Determine the [x, y] coordinate at the center of the cell enclosing the given text.  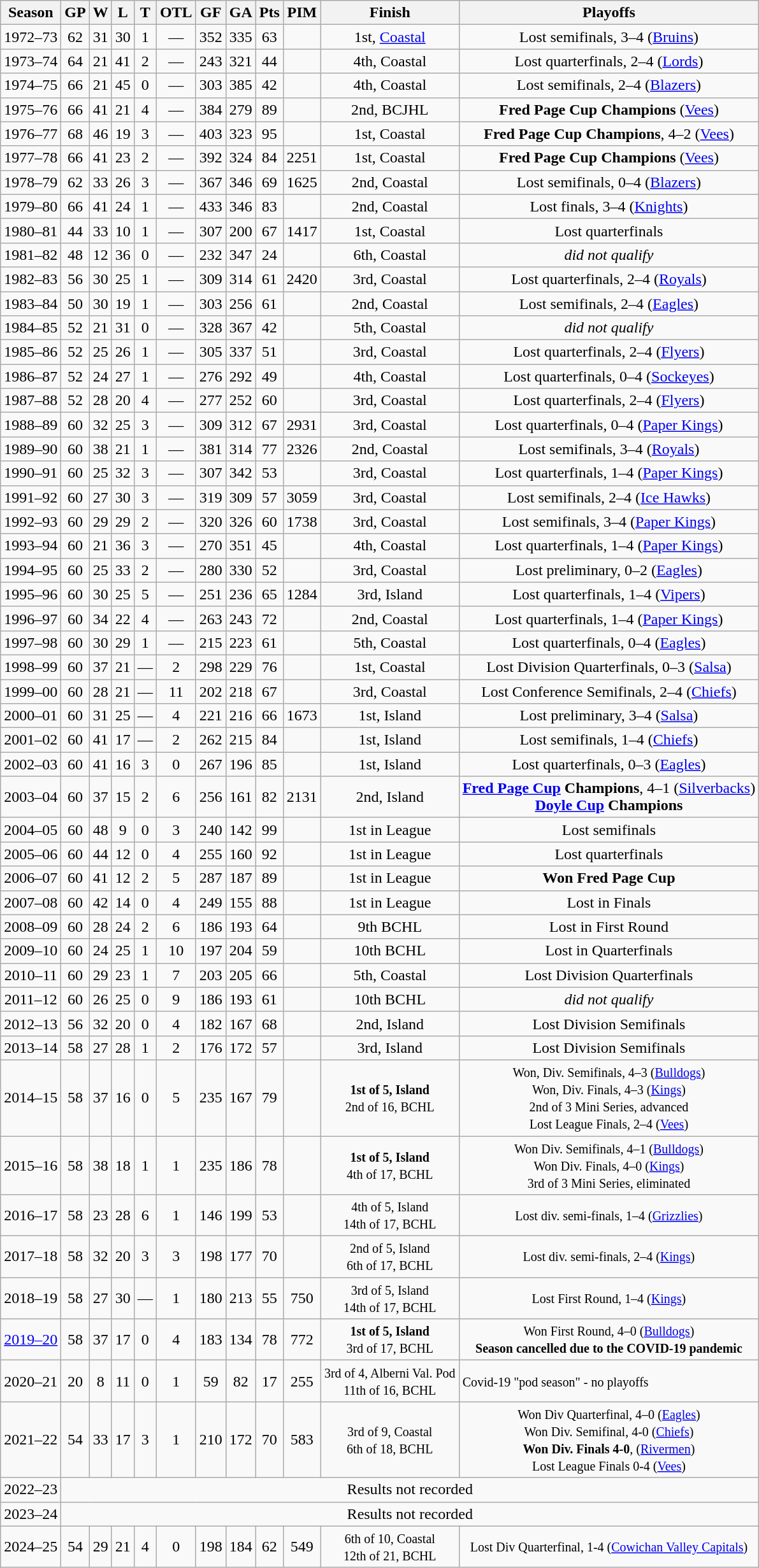
3rd of 4, Alberni Val. Pod11th of 16, BCHL [390, 1381]
1981–82 [31, 255]
199 [241, 1215]
65 [269, 594]
Lost semifinals, 1–4 (Chiefs) [609, 740]
34 [101, 618]
324 [241, 158]
240 [210, 830]
2001–02 [31, 740]
3rd of 5, Island14th of 17, BCHL [390, 1298]
392 [210, 158]
1987–88 [31, 401]
14 [122, 902]
323 [241, 134]
GF [210, 13]
1994–95 [31, 570]
46 [101, 134]
292 [241, 376]
2006–07 [31, 878]
Lost in Quarterfinals [609, 951]
183 [210, 1340]
312 [241, 425]
2nd of 5, Island6th of 17, BCHL [390, 1257]
210 [210, 1439]
6th, Coastal [390, 255]
197 [210, 951]
176 [210, 1048]
2326 [302, 449]
2013–14 [31, 1048]
1978–79 [31, 182]
4th of 5, Island14th of 17, BCHL [390, 1215]
330 [241, 570]
287 [210, 878]
146 [210, 1215]
1985–86 [31, 352]
PIM [302, 13]
347 [241, 255]
Won Div. Semifinals, 4–1 (Bulldogs)Won Div. Finals, 4–0 (Kings)3rd of 3 Mini Series, eliminated [609, 1165]
Lost quarterfinals, 2–4 (Lords) [609, 61]
252 [241, 401]
1st of 5, Island4th of 17, BCHL [390, 1165]
49 [269, 376]
Lost semifinals, 3–4 (Bruins) [609, 37]
2009–10 [31, 951]
Lost quarterfinals, 0–4 (Eagles) [609, 643]
Lost div. semi-finals, 1–4 (Grizzlies) [609, 1215]
2012–13 [31, 1023]
187 [241, 878]
262 [210, 740]
196 [241, 764]
9th BCHL [390, 927]
1284 [302, 594]
1738 [302, 522]
320 [210, 522]
Won First Round, 4–0 (Bulldogs)Season cancelled due to the COVID-19 pandemic [609, 1340]
2000–01 [31, 716]
1996–97 [31, 618]
GA [241, 13]
1972–73 [31, 37]
Lost Division Quarterfinals, 0–3 (Salsa) [609, 667]
2024–25 [31, 1546]
L [122, 13]
15 [122, 797]
Lost quarterfinals, 0–4 (Paper Kings) [609, 425]
335 [241, 37]
Lost Division Quarterfinals [609, 975]
337 [241, 352]
92 [269, 854]
1973–74 [31, 61]
2131 [302, 797]
2007–08 [31, 902]
549 [302, 1546]
95 [269, 134]
Fred Page Cup Champions, 4–2 (Vees) [609, 134]
1625 [302, 182]
Lost semifinals, 2–4 (Blazers) [609, 85]
1990–91 [31, 473]
1997–98 [31, 643]
1st of 5, Island2nd of 16, BCHL [390, 1098]
2931 [302, 425]
Lost in First Round [609, 927]
1st of 5, Island3rd of 17, BCHL [390, 1340]
177 [241, 1257]
2017–18 [31, 1257]
1986–87 [31, 376]
2019–20 [31, 1340]
213 [241, 1298]
229 [241, 667]
77 [269, 449]
Season [31, 13]
321 [241, 61]
381 [210, 449]
Pts [269, 13]
Lost preliminary, 3–4 (Salsa) [609, 716]
236 [241, 594]
216 [241, 716]
Lost semifinals [609, 830]
OTL [176, 13]
2251 [302, 158]
385 [241, 85]
2011–12 [31, 999]
Lost First Round, 1–4 (Kings) [609, 1298]
88 [269, 902]
205 [241, 975]
W [101, 13]
51 [269, 352]
305 [210, 352]
2015–16 [31, 1165]
Won Fred Page Cup [609, 878]
2018–19 [31, 1298]
1999–00 [31, 691]
2005–06 [31, 854]
3059 [302, 497]
99 [269, 830]
384 [210, 110]
232 [210, 255]
Lost quarterfinals, 1–4 (Vipers) [609, 594]
Lost preliminary, 0–2 (Eagles) [609, 570]
2022–23 [31, 1490]
76 [269, 667]
200 [241, 231]
1982–83 [31, 279]
Lost Div Quarterfinal, 1-4 (Cowichan Valley Capitals) [609, 1546]
2nd, BCJHL [390, 110]
342 [241, 473]
Lost semifinals, 0–4 (Blazers) [609, 182]
202 [210, 691]
772 [302, 1340]
1417 [302, 231]
6th of 10, Coastal12th of 21, BCHL [390, 1546]
Lost Conference Semifinals, 2–4 (Chiefs) [609, 691]
1992–93 [31, 522]
Playoffs [609, 13]
326 [241, 522]
277 [210, 401]
2023–24 [31, 1514]
83 [269, 206]
184 [241, 1546]
Lost in Finals [609, 902]
142 [241, 830]
433 [210, 206]
1980–81 [31, 231]
Lost semifinals, 3–4 (Royals) [609, 449]
279 [241, 110]
Won, Div. Semifinals, 4–3 (Bulldogs)Won, Div. Finals, 4–3 (Kings)2nd of 3 Mini Series, advancedLost League Finals, 2–4 (Vees) [609, 1098]
221 [210, 716]
251 [210, 594]
69 [269, 182]
1995–96 [31, 594]
182 [210, 1023]
1974–75 [31, 85]
583 [302, 1439]
2021–22 [31, 1439]
1979–80 [31, 206]
3rd of 9, Coastal6th of 18, BCHL [390, 1439]
1989–90 [31, 449]
Won Div Quarterfinal, 4–0 (Eagles)Won Div. Semifinal, 4-0 (Chiefs)Won Div. Finals 4-0, (Rivermen)Lost League Finals 0-4 (Vees) [609, 1439]
403 [210, 134]
203 [210, 975]
1975–76 [31, 110]
1977–78 [31, 158]
18 [122, 1165]
2420 [302, 279]
Fred Page Cup Champions, 4–1 (Silverbacks)Doyle Cup Champions [609, 797]
55 [269, 1298]
1991–92 [31, 497]
2002–03 [31, 764]
2003–04 [31, 797]
155 [241, 902]
1983–84 [31, 304]
351 [241, 546]
Lost finals, 3–4 (Knights) [609, 206]
1988–89 [31, 425]
249 [210, 902]
1998–99 [31, 667]
2008–09 [31, 927]
GP [75, 13]
Lost div. semi-finals, 2–4 (Kings) [609, 1257]
276 [210, 376]
22 [122, 618]
85 [269, 764]
Lost quarterfinals, 0–4 (Sockeyes) [609, 376]
63 [269, 37]
298 [210, 667]
8 [101, 1381]
Covid-19 "pod season" - no playoffs [609, 1381]
352 [210, 37]
204 [241, 951]
2004–05 [31, 830]
270 [210, 546]
2014–15 [31, 1098]
1993–94 [31, 546]
328 [210, 328]
319 [210, 497]
Lost semifinals, 2–4 (Ice Hawks) [609, 497]
72 [269, 618]
218 [241, 691]
Lost quarterfinals, 0–3 (Eagles) [609, 764]
7 [176, 975]
50 [75, 304]
79 [269, 1098]
180 [210, 1298]
161 [241, 797]
263 [210, 618]
2016–17 [31, 1215]
2020–21 [31, 1381]
160 [241, 854]
2010–11 [31, 975]
Finish [390, 13]
Lost quarterfinals, 2–4 (Royals) [609, 279]
267 [210, 764]
1976–77 [31, 134]
1673 [302, 716]
280 [210, 570]
Lost semifinals, 3–4 (Paper Kings) [609, 522]
750 [302, 1298]
223 [241, 643]
T [145, 13]
1984–85 [31, 328]
134 [241, 1340]
Lost semifinals, 2–4 (Eagles) [609, 304]
